Return the [X, Y] coordinate for the center point of the cell that contains the specified text.  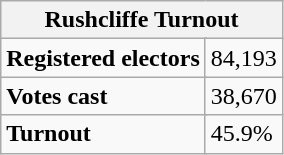
Turnout [104, 134]
Votes cast [104, 96]
84,193 [244, 58]
38,670 [244, 96]
Registered electors [104, 58]
45.9% [244, 134]
Rushcliffe Turnout [142, 20]
